Output the (X, Y) coordinate of the center of the cell containing the given text.  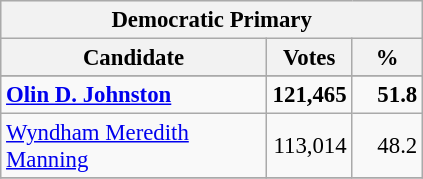
Olin D. Johnston (134, 95)
Wyndham Meredith Manning (134, 146)
51.8 (388, 95)
Votes (309, 58)
121,465 (309, 95)
113,014 (309, 146)
Democratic Primary (212, 20)
Candidate (134, 58)
% (388, 58)
48.2 (388, 146)
